Identify which cell holds the provided text, then report its [x, y] central coordinate. 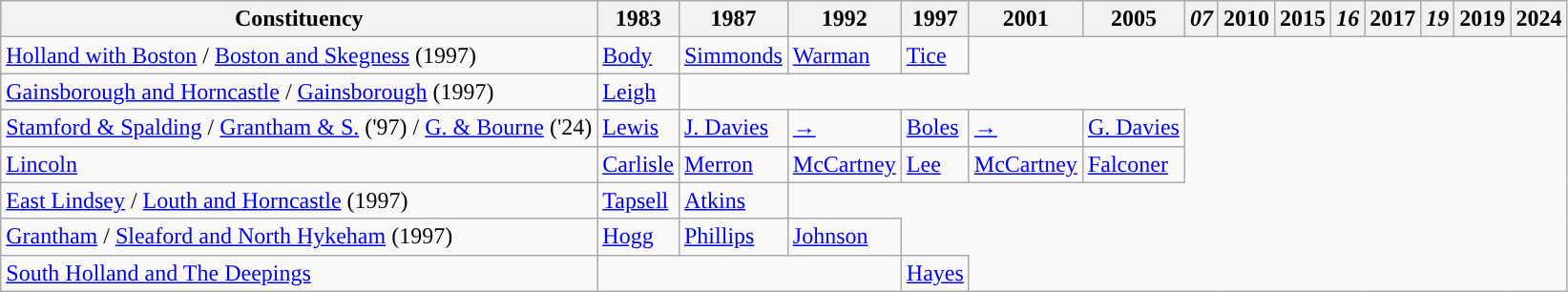
Body [638, 55]
16 [1348, 19]
Constituency [300, 19]
Atkins [733, 200]
07 [1201, 19]
Stamford & Spalding / Grantham & S. ('97) / G. & Bourne ('24) [300, 128]
Leigh [638, 92]
2005 [1134, 19]
South Holland and The Deepings [300, 273]
Merron [733, 164]
1992 [844, 19]
1997 [935, 19]
Phillips [733, 237]
Hogg [638, 237]
East Lindsey / Louth and Horncastle (1997) [300, 200]
Johnson [844, 237]
Holland with Boston / Boston and Skegness (1997) [300, 55]
1983 [638, 19]
2024 [1538, 19]
Grantham / Sleaford and North Hykeham (1997) [300, 237]
Lincoln [300, 164]
2001 [1025, 19]
Warman [844, 55]
Simmonds [733, 55]
J. Davies [733, 128]
Tice [935, 55]
G. Davies [1134, 128]
Carlisle [638, 164]
2015 [1304, 19]
19 [1437, 19]
Lewis [638, 128]
2019 [1483, 19]
1987 [733, 19]
2017 [1393, 19]
Boles [935, 128]
Gainsborough and Horncastle / Gainsborough (1997) [300, 92]
Hayes [935, 273]
Falconer [1134, 164]
2010 [1246, 19]
Tapsell [638, 200]
Lee [935, 164]
